From the cell containing the given text, extract its center point as (X, Y) coordinate. 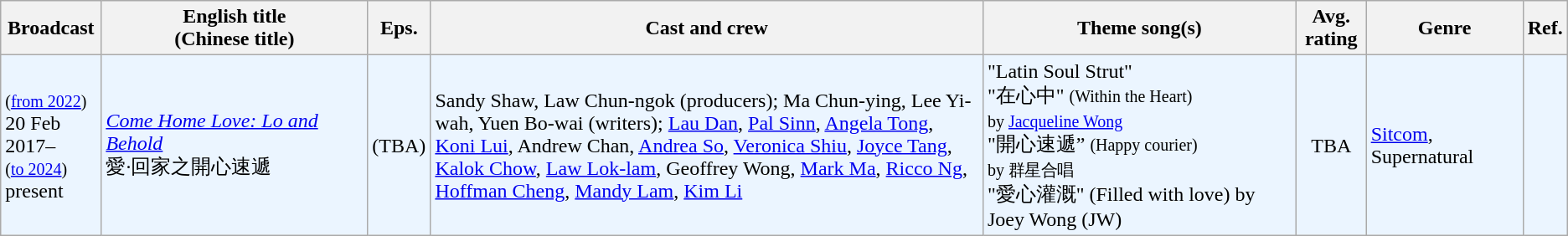
Avg. rating (1331, 28)
"Latin Soul Strut""在心中" (Within the Heart)by Jacqueline Wong "開心速遞” (Happy courier) by 群星合唱 "愛心灌溉" (Filled with love) by Joey Wong (JW) (1139, 146)
Sitcom, Supernatural (1444, 146)
Broadcast (51, 28)
Cast and crew (707, 28)
Ref. (1545, 28)
TBA (1331, 146)
Genre (1444, 28)
Theme song(s) (1139, 28)
Come Home Love: Lo and Behold 愛·回家之開心速遞 (235, 146)
(from 2022) 20 Feb 2017–(to 2024)present (51, 146)
Eps. (399, 28)
(TBA) (399, 146)
English title (Chinese title) (235, 28)
